Detect which cell encompasses the target text, then output its (x, y) center coordinate. 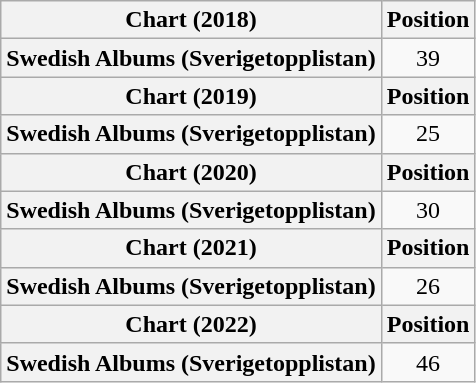
Chart (2018) (191, 20)
Chart (2022) (191, 324)
Chart (2020) (191, 172)
Chart (2021) (191, 248)
46 (428, 362)
25 (428, 134)
Chart (2019) (191, 96)
26 (428, 286)
39 (428, 58)
30 (428, 210)
